Scan for the cell matching the given text and deliver its [X, Y] coordinate at center. 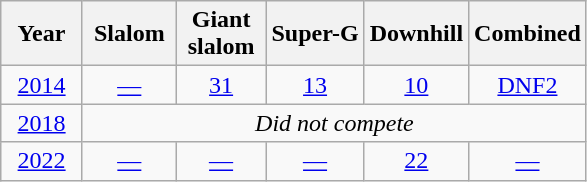
Giant slalom [221, 34]
Combined [528, 34]
31 [221, 85]
10 [416, 85]
Year [42, 34]
DNF2 [528, 85]
Did not compete [334, 123]
Downhill [416, 34]
2022 [42, 161]
13 [315, 85]
Slalom [129, 34]
2014 [42, 85]
Super-G [315, 34]
22 [416, 161]
2018 [42, 123]
